From the cell containing the given text, extract its center point as [x, y] coordinate. 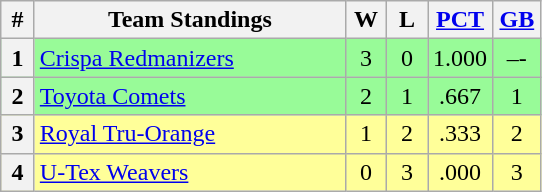
PCT [460, 20]
Royal Tru-Orange [190, 134]
Toyota Comets [190, 96]
.000 [460, 172]
.667 [460, 96]
4 [18, 172]
# [18, 20]
Crispa Redmanizers [190, 58]
U-Tex Weavers [190, 172]
–- [518, 58]
W [366, 20]
1.000 [460, 58]
GB [518, 20]
.333 [460, 134]
Team Standings [190, 20]
L [406, 20]
